Scan for the cell matching the given text and deliver its (x, y) coordinate at center. 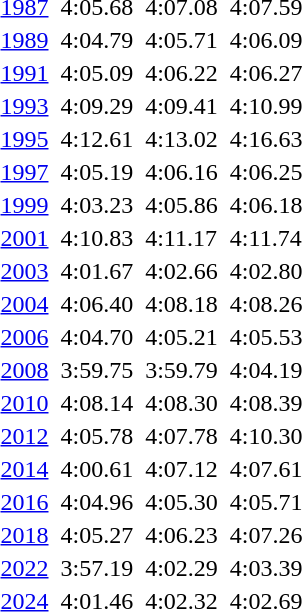
4:13.02 (182, 139)
4:09.29 (97, 106)
4:03.23 (97, 205)
4:05.27 (97, 535)
3:59.75 (97, 370)
4:08.30 (182, 403)
4:05.86 (182, 205)
3:57.19 (97, 568)
4:11.17 (182, 238)
4:05.19 (97, 172)
4:07.78 (182, 436)
4:08.14 (97, 403)
4:06.23 (182, 535)
4:06.22 (182, 73)
4:07.12 (182, 469)
4:10.83 (97, 238)
4:04.79 (97, 40)
4:12.61 (97, 139)
4:01.67 (97, 271)
4:06.16 (182, 172)
4:05.09 (97, 73)
4:05.71 (182, 40)
4:00.61 (97, 469)
4:05.30 (182, 502)
4:08.18 (182, 304)
4:05.21 (182, 337)
4:02.66 (182, 271)
4:06.40 (97, 304)
4:09.41 (182, 106)
4:05.78 (97, 436)
4:04.96 (97, 502)
3:59.79 (182, 370)
4:04.70 (97, 337)
4:02.29 (182, 568)
